Search for the cell housing the specified text and yield its [x, y] center coordinate. 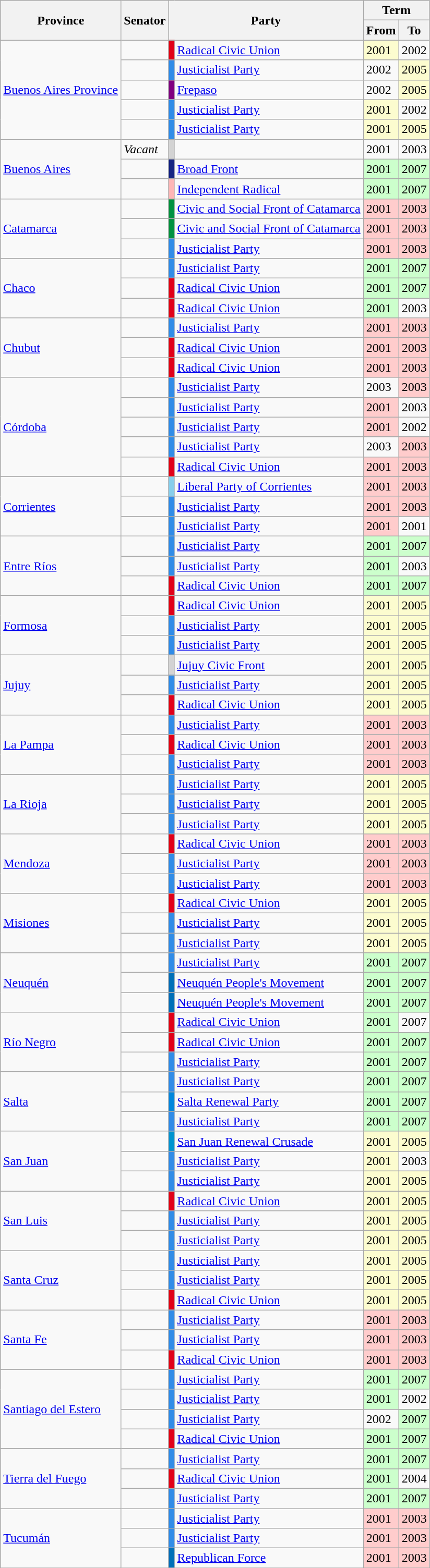
Santiago del Estero [61, 1409]
Jujuy Civic Front [269, 665]
Independent Radical [269, 189]
Buenos Aires [61, 169]
Catamarca [61, 228]
La Rioja [61, 804]
Frepaso [269, 90]
Chubut [61, 348]
Formosa [61, 626]
Santa Fe [61, 1340]
Republican Force [269, 1558]
Salta Renewal Party [269, 1101]
Tucumán [61, 1538]
Mendoza [61, 863]
Río Negro [61, 1042]
Broad Front [269, 169]
Party [266, 20]
Chaco [61, 288]
Province [61, 20]
Vacant [145, 149]
Entre Ríos [61, 566]
From [381, 30]
2004 [414, 1478]
Neuquén [61, 983]
Liberal Party of Corrientes [269, 486]
Senator [145, 20]
Corrientes [61, 506]
Jujuy [61, 685]
Córdoba [61, 427]
Misiones [61, 923]
Term [397, 10]
Salta [61, 1101]
San Juan [61, 1161]
San Juan Renewal Crusade [269, 1141]
San Luis [61, 1220]
To [414, 30]
Buenos Aires Province [61, 90]
La Pampa [61, 744]
Santa Cruz [61, 1280]
Tierra del Fuego [61, 1478]
